Capture the cell that displays the provided text and extract its [x, y] central coordinate. 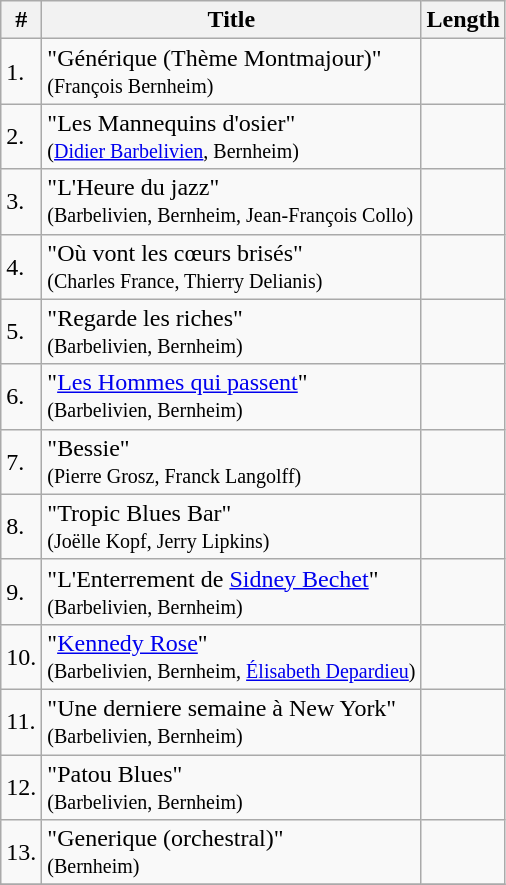
5. [22, 332]
"Générique (Thème Montmajour)" (François Bernheim) [232, 72]
"Bessie" (Pierre Grosz, Franck Langolff) [232, 462]
9. [22, 592]
11. [22, 722]
Length [463, 20]
7. [22, 462]
6. [22, 396]
12. [22, 786]
4. [22, 266]
"Patou Blues" (Barbelivien, Bernheim) [232, 786]
"Les Hommes qui passent" (Barbelivien, Bernheim) [232, 396]
8. [22, 526]
"Regarde les riches" (Barbelivien, Bernheim) [232, 332]
3. [22, 202]
"Où vont les cœurs brisés" (Charles France, Thierry Delianis) [232, 266]
"Tropic Blues Bar" (Joëlle Kopf, Jerry Lipkins) [232, 526]
"Generique (orchestral)" (Bernheim) [232, 852]
1. [22, 72]
10. [22, 656]
"L'Heure du jazz" (Barbelivien, Bernheim, Jean-François Collo) [232, 202]
# [22, 20]
13. [22, 852]
"Une derniere semaine à New York" (Barbelivien, Bernheim) [232, 722]
Title [232, 20]
"Les Mannequins d'osier" (Didier Barbelivien, Bernheim) [232, 136]
"L'Enterrement de Sidney Bechet" (Barbelivien, Bernheim) [232, 592]
2. [22, 136]
"Kennedy Rose" (Barbelivien, Bernheim, Élisabeth Depardieu) [232, 656]
